From the cell containing the given text, extract its center point as (X, Y) coordinate. 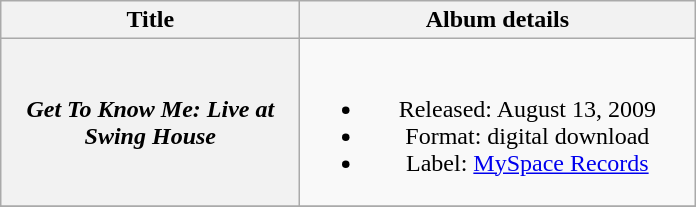
Album details (498, 20)
Released: August 13, 2009Format: digital downloadLabel: MySpace Records (498, 122)
Get To Know Me: Live at Swing House (150, 122)
Title (150, 20)
